Extract the [X, Y] coordinate from the center of the cell holding the provided text.  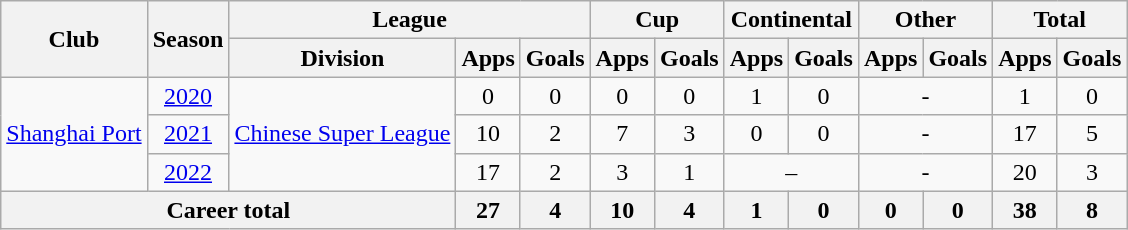
38 [1025, 210]
Club [74, 39]
Other [925, 20]
Cup [657, 20]
2021 [188, 134]
Shanghai Port [74, 134]
Continental [791, 20]
Total [1060, 20]
2020 [188, 96]
Career total [228, 210]
– [791, 172]
League [410, 20]
2022 [188, 172]
Season [188, 39]
27 [488, 210]
5 [1092, 134]
Chinese Super League [342, 134]
Division [342, 58]
8 [1092, 210]
7 [622, 134]
20 [1025, 172]
